Extract the (X, Y) coordinate from the center of the cell holding the provided text.  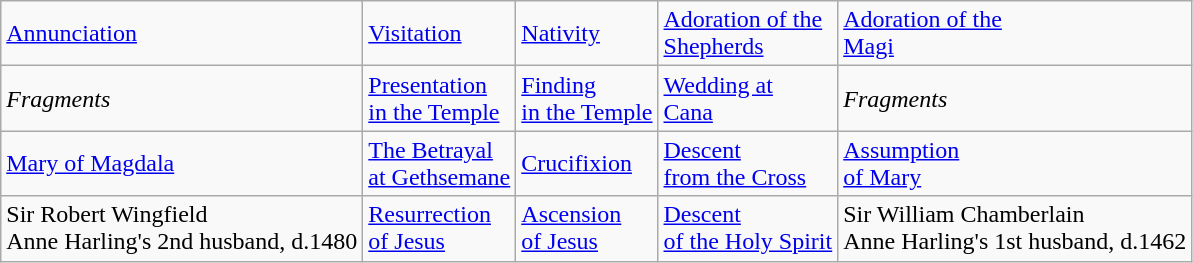
Crucifixion (587, 164)
Adoration of theMagi (1015, 34)
Nativity (587, 34)
Ascensionof Jesus (587, 228)
Presentationin the Temple (440, 98)
Wedding atCana (748, 98)
Annunciation (182, 34)
Adoration of theShepherds (748, 34)
Visitation (440, 34)
Resurrectionof Jesus (440, 228)
Sir William ChamberlainAnne Harling's 1st husband, d.1462 (1015, 228)
Mary of Magdala (182, 164)
Findingin the Temple (587, 98)
Assumptionof Mary (1015, 164)
Sir Robert WingfieldAnne Harling's 2nd husband, d.1480 (182, 228)
Descentfrom the Cross (748, 164)
The Betrayalat Gethsemane (440, 164)
Descentof the Holy Spirit (748, 228)
